Pinpoint the cell where the given text exists, returning its [x, y] midpoint coordinate. 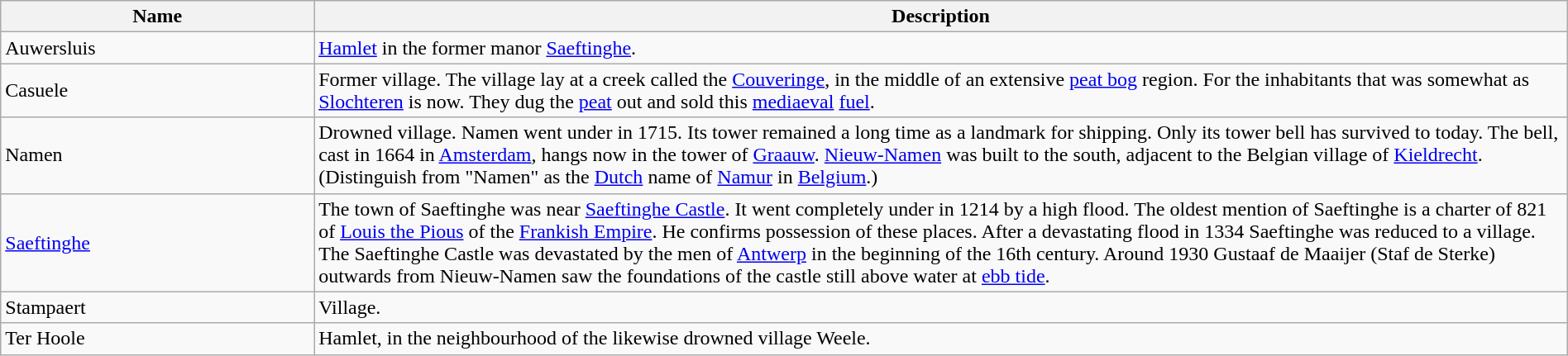
Stampaert [157, 307]
Name [157, 17]
Hamlet, in the neighbourhood of the likewise drowned village Weele. [941, 339]
Saeftinghe [157, 243]
Hamlet in the former manor Saeftinghe. [941, 48]
Namen [157, 155]
Casuele [157, 91]
Description [941, 17]
Village. [941, 307]
Ter Hoole [157, 339]
Auwersluis [157, 48]
